Return the (x, y) coordinate for the center point of the cell that contains the specified text.  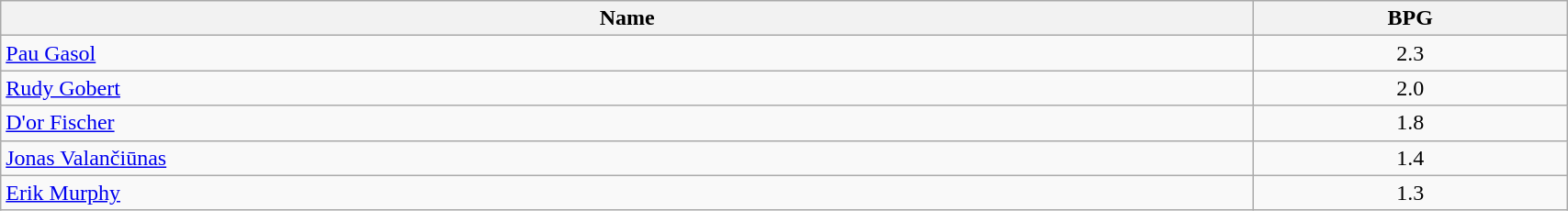
2.0 (1411, 88)
Pau Gasol (627, 53)
2.3 (1411, 53)
1.4 (1411, 158)
Erik Murphy (627, 193)
1.3 (1411, 193)
Rudy Gobert (627, 88)
BPG (1411, 18)
Jonas Valančiūnas (627, 158)
1.8 (1411, 123)
D'or Fischer (627, 123)
Name (627, 18)
